Find where the given text appears and provide that cell's center as [X, Y] coordinate. 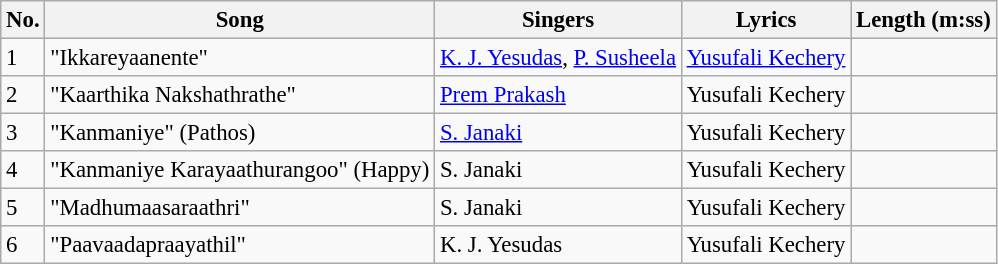
6 [23, 245]
1 [23, 58]
"Kaarthika Nakshathrathe" [240, 95]
5 [23, 208]
Lyrics [766, 20]
2 [23, 95]
4 [23, 170]
K. J. Yesudas [558, 245]
"Kanmaniye Karayaathurangoo" (Happy) [240, 170]
"Paavaadapraayathil" [240, 245]
"Kanmaniye" (Pathos) [240, 133]
No. [23, 20]
Song [240, 20]
3 [23, 133]
K. J. Yesudas, P. Susheela [558, 58]
Length (m:ss) [924, 20]
Prem Prakash [558, 95]
Singers [558, 20]
"Madhumaasaraathri" [240, 208]
"Ikkareyaanente" [240, 58]
